Return the (X, Y) coordinate for the center point of the cell that contains the specified text.  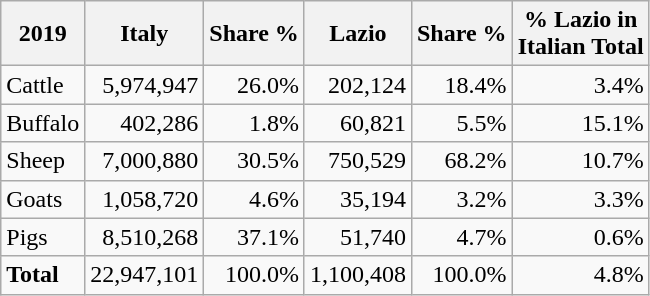
2019 (43, 34)
% Lazio in Italian Total (580, 34)
22,947,101 (144, 275)
402,286 (144, 123)
4.8% (580, 275)
Sheep (43, 161)
18.4% (462, 85)
Goats (43, 199)
0.6% (580, 237)
5.5% (462, 123)
Total (43, 275)
3.4% (580, 85)
10.7% (580, 161)
37.1% (254, 237)
4.7% (462, 237)
35,194 (358, 199)
51,740 (358, 237)
4.6% (254, 199)
750,529 (358, 161)
8,510,268 (144, 237)
Italy (144, 34)
1.8% (254, 123)
1,100,408 (358, 275)
68.2% (462, 161)
3.2% (462, 199)
5,974,947 (144, 85)
15.1% (580, 123)
Buffalo (43, 123)
7,000,880 (144, 161)
Lazio (358, 34)
26.0% (254, 85)
60,821 (358, 123)
Cattle (43, 85)
1,058,720 (144, 199)
Pigs (43, 237)
30.5% (254, 161)
3.3% (580, 199)
202,124 (358, 85)
